Pinpoint the cell where the given text exists, returning its [x, y] midpoint coordinate. 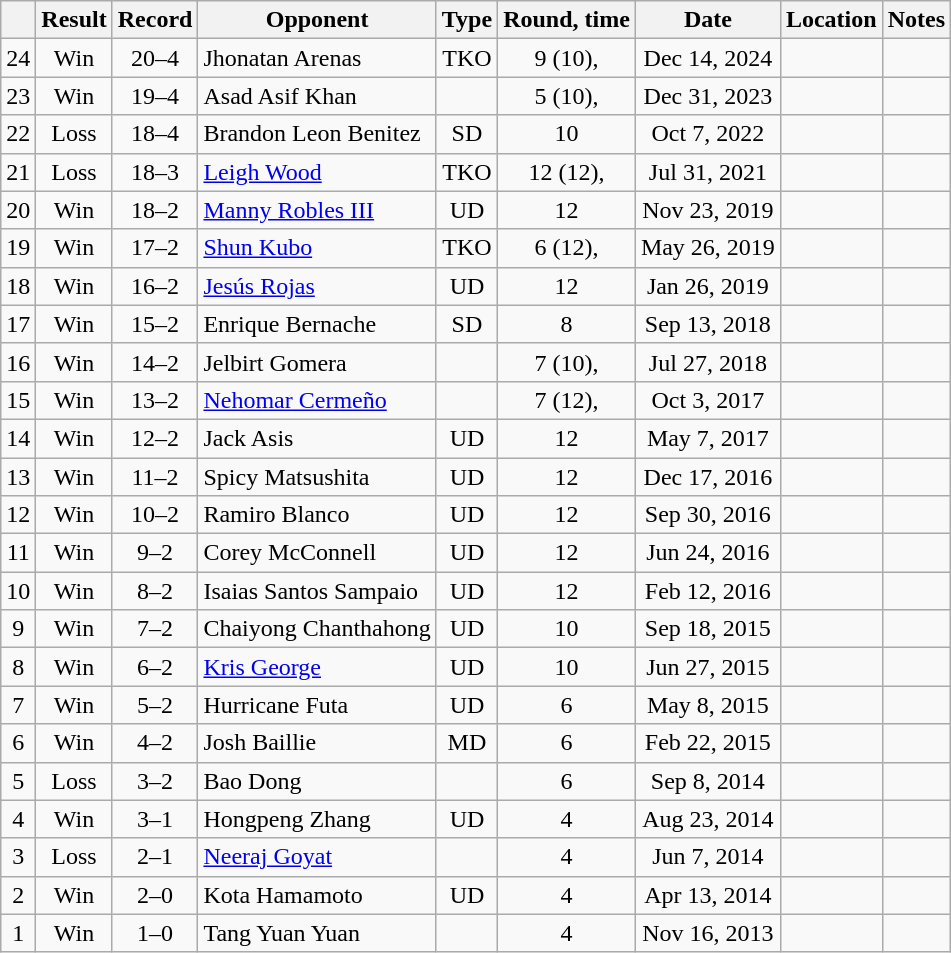
Jack Asis [317, 438]
22 [18, 134]
Corey McConnell [317, 553]
11–2 [155, 477]
Tang Yuan Yuan [317, 933]
Type [466, 20]
Hongpeng Zhang [317, 819]
6–2 [155, 667]
Leigh Wood [317, 172]
15–2 [155, 324]
Feb 12, 2016 [708, 591]
Feb 22, 2015 [708, 743]
12 (12), [567, 172]
19–4 [155, 96]
2–0 [155, 895]
9 (10), [567, 58]
Asad Asif Khan [317, 96]
Oct 3, 2017 [708, 400]
Round, time [567, 20]
Ramiro Blanco [317, 515]
9 [18, 629]
Kota Hamamoto [317, 895]
Opponent [317, 20]
Sep 30, 2016 [708, 515]
Jun 27, 2015 [708, 667]
16–2 [155, 286]
Result [74, 20]
14–2 [155, 362]
Jhonatan Arenas [317, 58]
16 [18, 362]
3 [18, 857]
7 (10), [567, 362]
5–2 [155, 705]
5 [18, 781]
Aug 23, 2014 [708, 819]
MD [466, 743]
Jul 27, 2018 [708, 362]
11 [18, 553]
18–4 [155, 134]
Dec 17, 2016 [708, 477]
Nov 23, 2019 [708, 210]
7–2 [155, 629]
Jun 24, 2016 [708, 553]
17 [18, 324]
Isaias Santos Sampaio [317, 591]
Sep 13, 2018 [708, 324]
Nov 16, 2013 [708, 933]
Bao Dong [317, 781]
3–1 [155, 819]
Sep 8, 2014 [708, 781]
13–2 [155, 400]
Chaiyong Chanthahong [317, 629]
2–1 [155, 857]
15 [18, 400]
5 (10), [567, 96]
Apr 13, 2014 [708, 895]
20–4 [155, 58]
Neeraj Goyat [317, 857]
Josh Baillie [317, 743]
Kris George [317, 667]
Hurricane Futa [317, 705]
Jesús Rojas [317, 286]
3–2 [155, 781]
1–0 [155, 933]
7 (12), [567, 400]
Location [831, 20]
Date [708, 20]
6 (12), [567, 248]
10–2 [155, 515]
May 8, 2015 [708, 705]
Dec 31, 2023 [708, 96]
Manny Robles III [317, 210]
Jan 26, 2019 [708, 286]
21 [18, 172]
1 [18, 933]
13 [18, 477]
Sep 18, 2015 [708, 629]
8–2 [155, 591]
4–2 [155, 743]
Enrique Bernache [317, 324]
24 [18, 58]
9–2 [155, 553]
20 [18, 210]
Brandon Leon Benitez [317, 134]
May 26, 2019 [708, 248]
Jul 31, 2021 [708, 172]
Dec 14, 2024 [708, 58]
2 [18, 895]
May 7, 2017 [708, 438]
18–2 [155, 210]
Jun 7, 2014 [708, 857]
Record [155, 20]
Notes [916, 20]
18–3 [155, 172]
Shun Kubo [317, 248]
Oct 7, 2022 [708, 134]
18 [18, 286]
Jelbirt Gomera [317, 362]
19 [18, 248]
17–2 [155, 248]
Spicy Matsushita [317, 477]
23 [18, 96]
Nehomar Cermeño [317, 400]
7 [18, 705]
12–2 [155, 438]
14 [18, 438]
